Pinpoint the cell where the given text exists, returning its [x, y] midpoint coordinate. 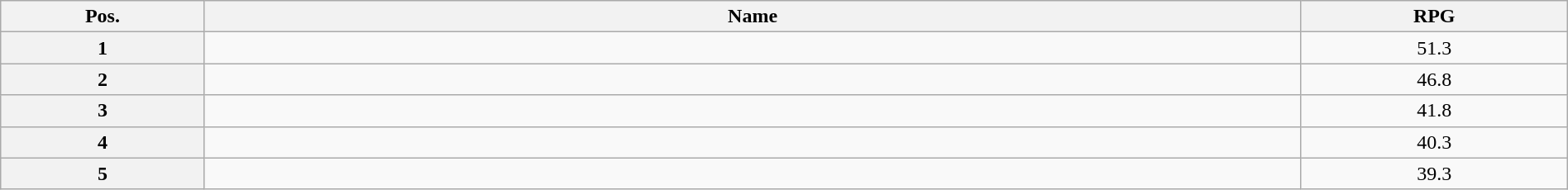
5 [103, 173]
Name [753, 17]
4 [103, 142]
41.8 [1434, 111]
3 [103, 111]
39.3 [1434, 173]
2 [103, 79]
Pos. [103, 17]
RPG [1434, 17]
46.8 [1434, 79]
1 [103, 48]
51.3 [1434, 48]
40.3 [1434, 142]
